Output the [x, y] coordinate of the center of the cell containing the given text.  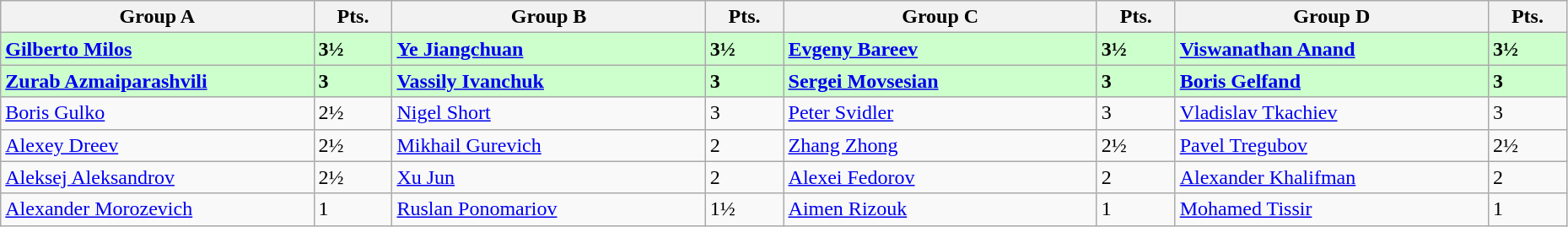
Evgeny Bareev [940, 49]
Group B [548, 17]
Zhang Zhong [940, 145]
Vassily Ivanchuk [548, 81]
Gilberto Milos [157, 49]
Xu Jun [548, 177]
Ruslan Ponomariov [548, 209]
Zurab Azmaiparashvili [157, 81]
Ye Jiangchuan [548, 49]
Viswanathan Anand [1331, 49]
Pavel Tregubov [1331, 145]
Aleksej Aleksandrov [157, 177]
Boris Gelfand [1331, 81]
Group D [1331, 17]
Alexei Fedorov [940, 177]
Group A [157, 17]
1½ [744, 209]
Mikhail Gurevich [548, 145]
Alexander Morozevich [157, 209]
Peter Svidler [940, 113]
Alexander Khalifman [1331, 177]
Mohamed Tissir [1331, 209]
Sergei Movsesian [940, 81]
Vladislav Tkachiev [1331, 113]
Aimen Rizouk [940, 209]
Group C [940, 17]
Boris Gulko [157, 113]
Nigel Short [548, 113]
Alexey Dreev [157, 145]
